Locate the cell with the specified text and output its (x, y) center coordinate. 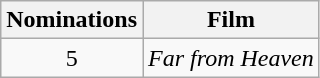
Nominations (72, 20)
Film (230, 20)
Far from Heaven (230, 58)
5 (72, 58)
